Identify which cell holds the provided text, then report its (X, Y) central coordinate. 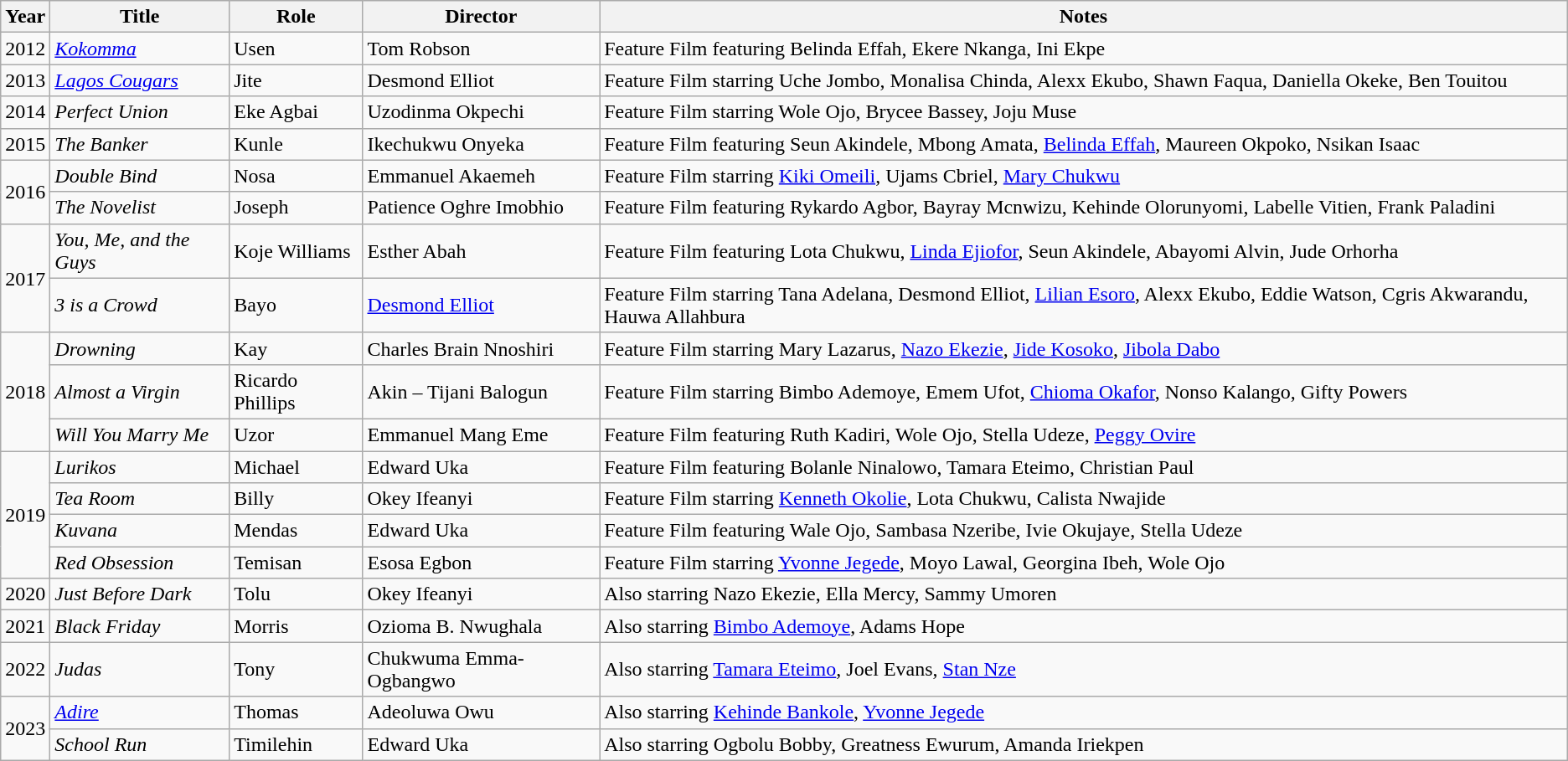
Feature Film starring Kenneth Okolie, Lota Chukwu, Calista Nwajide (1084, 499)
Tony (297, 670)
2015 (25, 144)
Almost a Virgin (140, 392)
Ozioma B. Nwughala (481, 626)
Tolu (297, 594)
2016 (25, 192)
Also starring Tamara Eteimo, Joel Evans, Stan Nze (1084, 670)
Feature Film starring Uche Jombo, Monalisa Chinda, Alexx Ekubo, Shawn Faqua, Daniella Okeke, Ben Touitou (1084, 80)
Mendas (297, 531)
Also starring Ogbolu Bobby, Greatness Ewurum, Amanda Iriekpen (1084, 744)
Feature Film featuring Belinda Effah, Ekere Nkanga, Ini Ekpe (1084, 49)
2023 (25, 728)
Adeoluwa Owu (481, 712)
Black Friday (140, 626)
Role (297, 17)
Feature Film starring Mary Lazarus, Nazo Ekezie, Jide Kosoko, Jibola Dabo (1084, 348)
Lagos Cougars (140, 80)
2012 (25, 49)
The Novelist (140, 208)
Feature Film featuring Bolanle Ninalowo, Tamara Eteimo, Christian Paul (1084, 466)
2017 (25, 278)
Director (481, 17)
Bayo (297, 305)
Patience Oghre Imobhio (481, 208)
Feature Film featuring Seun Akindele, Mbong Amata, Belinda Effah, Maureen Okpoko, Nsikan Isaac (1084, 144)
Emmanuel Akaemeh (481, 176)
Feature Film featuring Lota Chukwu, Linda Ejiofor, Seun Akindele, Abayomi Alvin, Jude Orhorha (1084, 251)
Also starring Nazo Ekezie, Ella Mercy, Sammy Umoren (1084, 594)
Nosa (297, 176)
2021 (25, 626)
Feature Film featuring Ruth Kadiri, Wole Ojo, Stella Udeze, Peggy Ovire (1084, 434)
Also starring Kehinde Bankole, Yvonne Jegede (1084, 712)
Ikechukwu Onyeka (481, 144)
Kokomma (140, 49)
Temisan (297, 563)
Perfect Union (140, 112)
School Run (140, 744)
The Banker (140, 144)
Kunle (297, 144)
Tom Robson (481, 49)
Akin – Tijani Balogun (481, 392)
2014 (25, 112)
Billy (297, 499)
Timilehin (297, 744)
2013 (25, 80)
Emmanuel Mang Eme (481, 434)
Esther Abah (481, 251)
Feature Film starring Yvonne Jegede, Moyo Lawal, Georgina Ibeh, Wole Ojo (1084, 563)
Lurikos (140, 466)
Red Obsession (140, 563)
Feature Film starring Kiki Omeili, Ujams Cbriel, Mary Chukwu (1084, 176)
Charles Brain Nnoshiri (481, 348)
Uzodinma Okpechi (481, 112)
Eke Agbai (297, 112)
Chukwuma Emma-Ogbangwo (481, 670)
Also starring Bimbo Ademoye, Adams Hope (1084, 626)
3 is a Crowd (140, 305)
Morris (297, 626)
Year (25, 17)
Thomas (297, 712)
Michael (297, 466)
Joseph (297, 208)
Notes (1084, 17)
Adire (140, 712)
Koje Williams (297, 251)
Kuvana (140, 531)
Feature Film starring Bimbo Ademoye, Emem Ufot, Chioma Okafor, Nonso Kalango, Gifty Powers (1084, 392)
Esosa Egbon (481, 563)
You, Me, and the Guys (140, 251)
Will You Marry Me (140, 434)
Jite (297, 80)
Feature Film starring Tana Adelana, Desmond Elliot, Lilian Esoro, Alexx Ekubo, Eddie Watson, Cgris Akwarandu, Hauwa Allahbura (1084, 305)
2020 (25, 594)
Feature Film starring Wole Ojo, Brycee Bassey, Joju Muse (1084, 112)
Ricardo Phillips (297, 392)
2018 (25, 392)
2022 (25, 670)
Usen (297, 49)
Double Bind (140, 176)
Feature Film featuring Wale Ojo, Sambasa Nzeribe, Ivie Okujaye, Stella Udeze (1084, 531)
Just Before Dark (140, 594)
Uzor (297, 434)
Drowning (140, 348)
Title (140, 17)
Feature Film featuring Rykardo Agbor, Bayray Mcnwizu, Kehinde Olorunyomi, Labelle Vitien, Frank Paladini (1084, 208)
Tea Room (140, 499)
Judas (140, 670)
Kay (297, 348)
2019 (25, 514)
